Find where the given text appears and provide that cell's center as [x, y] coordinate. 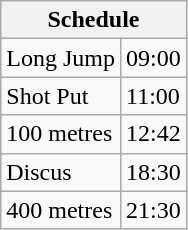
Shot Put [61, 96]
18:30 [153, 172]
100 metres [61, 134]
21:30 [153, 210]
Long Jump [61, 58]
12:42 [153, 134]
400 metres [61, 210]
11:00 [153, 96]
09:00 [153, 58]
Schedule [94, 20]
Discus [61, 172]
